Capture the cell that displays the provided text and extract its (x, y) central coordinate. 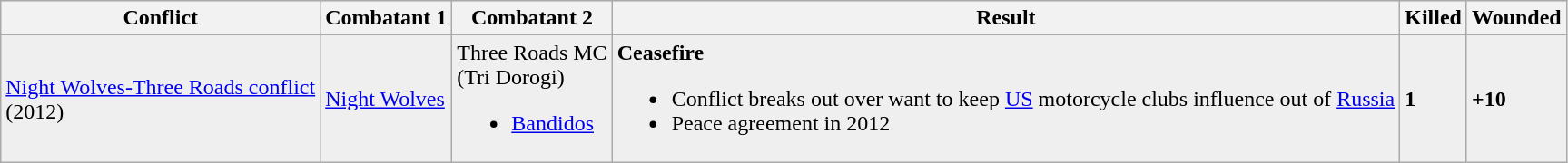
1 (1434, 99)
Night Wolves-Three Roads conflict(2012) (161, 99)
Three Roads MC(Tri Dorogi)Bandidos (532, 99)
+10 (1516, 99)
Night Wolves (387, 99)
Wounded (1516, 18)
Result (1006, 18)
Combatant 1 (387, 18)
Conflict (161, 18)
Combatant 2 (532, 18)
CeasefireConflict breaks out over want to keep US motorcycle clubs influence out of RussiaPeace agreement in 2012 (1006, 99)
Killed (1434, 18)
